Locate the cell with the specified text and output its [x, y] center coordinate. 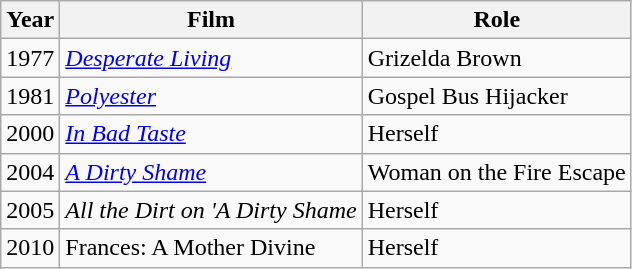
Role [496, 20]
1977 [30, 58]
Film [211, 20]
2004 [30, 172]
Gospel Bus Hijacker [496, 96]
In Bad Taste [211, 134]
Polyester [211, 96]
Desperate Living [211, 58]
1981 [30, 96]
2010 [30, 248]
Woman on the Fire Escape [496, 172]
A Dirty Shame [211, 172]
Year [30, 20]
Grizelda Brown [496, 58]
2000 [30, 134]
2005 [30, 210]
All the Dirt on 'A Dirty Shame [211, 210]
Frances: A Mother Divine [211, 248]
